Scan for the cell matching the given text and deliver its (x, y) coordinate at center. 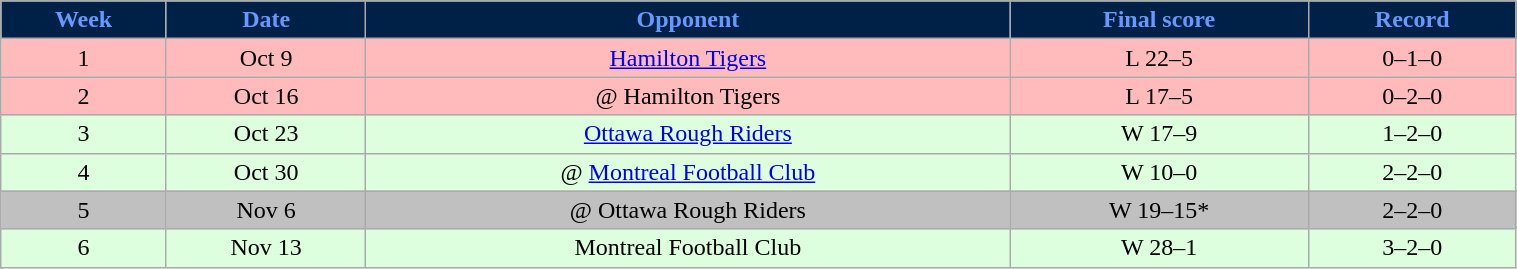
Record (1412, 20)
5 (84, 210)
3–2–0 (1412, 248)
W 10–0 (1160, 172)
Ottawa Rough Riders (688, 134)
W 17–9 (1160, 134)
@ Ottawa Rough Riders (688, 210)
Oct 23 (266, 134)
2 (84, 96)
Nov 6 (266, 210)
Hamilton Tigers (688, 58)
Montreal Football Club (688, 248)
Oct 16 (266, 96)
0–2–0 (1412, 96)
4 (84, 172)
@ Montreal Football Club (688, 172)
3 (84, 134)
Week (84, 20)
Oct 9 (266, 58)
Opponent (688, 20)
Final score (1160, 20)
6 (84, 248)
Date (266, 20)
L 22–5 (1160, 58)
W 19–15* (1160, 210)
1 (84, 58)
0–1–0 (1412, 58)
W 28–1 (1160, 248)
@ Hamilton Tigers (688, 96)
L 17–5 (1160, 96)
Nov 13 (266, 248)
Oct 30 (266, 172)
1–2–0 (1412, 134)
